Return (x, y) of the center of cell containing provided text 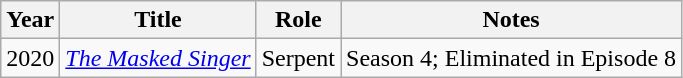
Season 4; Eliminated in Episode 8 (512, 58)
2020 (30, 58)
Year (30, 20)
Title (158, 20)
Serpent (298, 58)
The Masked Singer (158, 58)
Role (298, 20)
Notes (512, 20)
